From the cell containing the given text, extract its center point as [X, Y] coordinate. 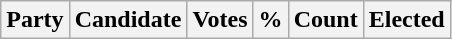
Candidate [128, 20]
Elected [406, 20]
Count [326, 20]
% [270, 20]
Votes [220, 20]
Party [35, 20]
